Locate the cell with the specified text and output its (x, y) center coordinate. 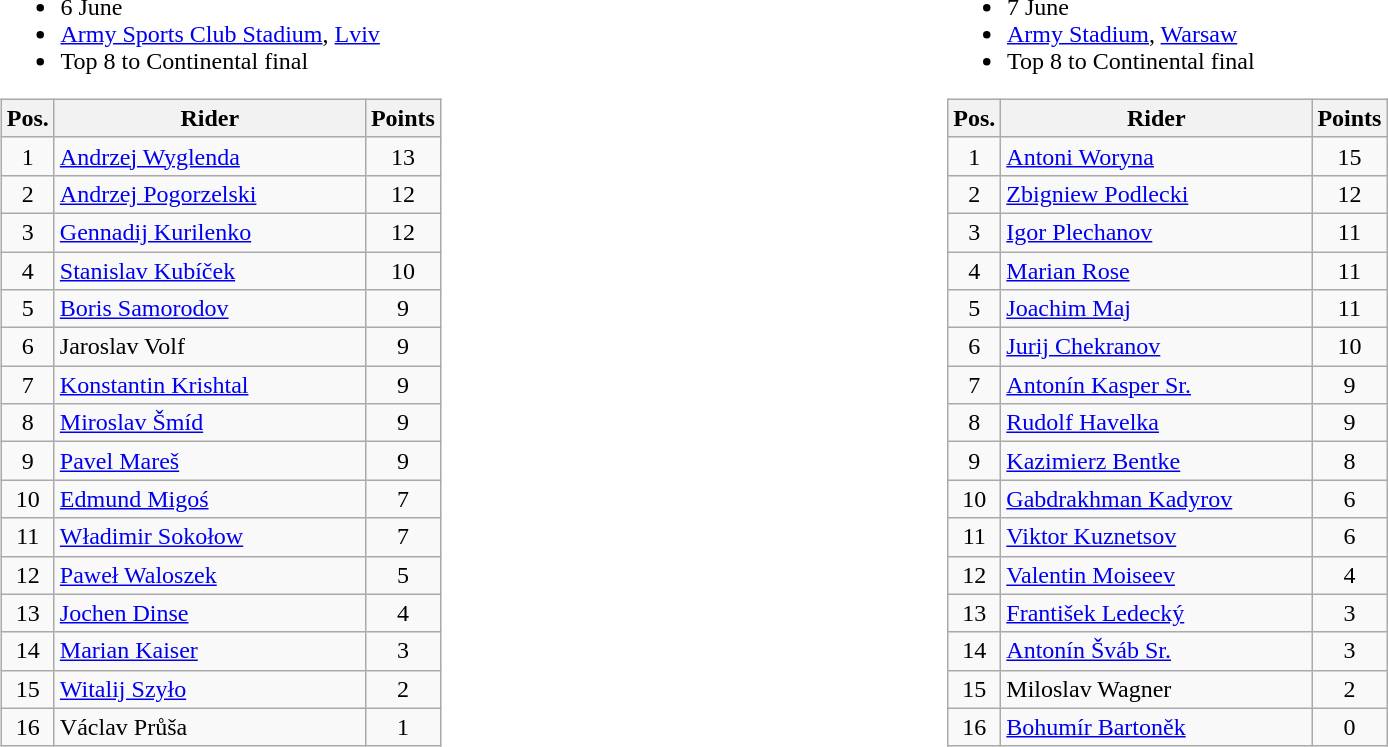
Zbigniew Podlecki (1156, 194)
Antoni Woryna (1156, 156)
Valentin Moiseev (1156, 575)
Igor Plechanov (1156, 232)
Edmund Migoś (210, 499)
Bohumír Bartoněk (1156, 727)
Jurij Chekranov (1156, 347)
František Ledecký (1156, 613)
Jaroslav Volf (210, 347)
Gabdrakhman Kadyrov (1156, 499)
Pavel Mareš (210, 461)
Konstantin Krishtal (210, 385)
Miroslav Šmíd (210, 423)
Jochen Dinse (210, 613)
Władimir Sokołow (210, 537)
Joachim Maj (1156, 309)
Stanislav Kubíček (210, 271)
Rudolf Havelka (1156, 423)
Paweł Waloszek (210, 575)
Václav Průša (210, 727)
Antonín Šváb Sr. (1156, 651)
Antonín Kasper Sr. (1156, 385)
Marian Kaiser (210, 651)
Andrzej Pogorzelski (210, 194)
Witalij Szyło (210, 689)
Marian Rose (1156, 271)
Andrzej Wyglenda (210, 156)
0 (1350, 727)
Kazimierz Bentke (1156, 461)
Miloslav Wagner (1156, 689)
Viktor Kuznetsov (1156, 537)
Gennadij Kurilenko (210, 232)
Boris Samorodov (210, 309)
